Extract the (X, Y) coordinate from the center of the cell holding the provided text.  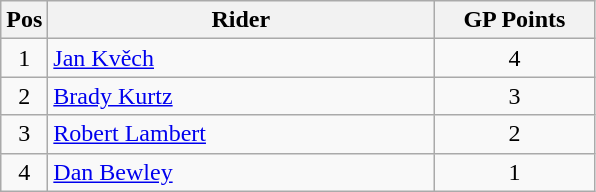
GP Points (514, 20)
Jan Kvěch (241, 58)
Rider (241, 20)
Brady Kurtz (241, 96)
Pos (24, 20)
Dan Bewley (241, 172)
Robert Lambert (241, 134)
